Detect which cell encompasses the target text, then output its [X, Y] center coordinate. 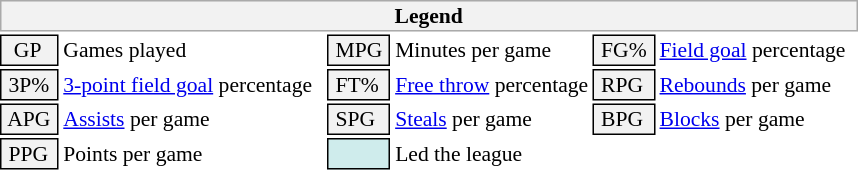
Rebounds per game [758, 85]
GP [30, 50]
APG [30, 120]
Steals per game [492, 120]
FT% [359, 85]
FG% [624, 50]
3-point field goal percentage [193, 85]
PPG [30, 154]
BPG [624, 120]
Blocks per game [758, 120]
SPG [359, 120]
Field goal percentage [758, 50]
Points per game [193, 154]
RPG [624, 85]
Games played [193, 50]
Legend [428, 16]
3P% [30, 85]
Led the league [492, 154]
Minutes per game [492, 50]
Assists per game [193, 120]
Free throw percentage [492, 85]
MPG [359, 50]
